Output the [X, Y] coordinate of the center of the cell containing the given text.  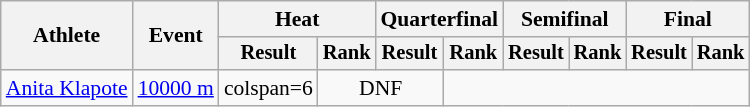
colspan=6 [268, 88]
Semifinal [564, 19]
Final [688, 19]
Anita Klapote [67, 88]
10000 m [176, 88]
DNF [381, 88]
Quarterfinal [439, 19]
Event [176, 36]
Athlete [67, 36]
Heat [298, 19]
